Capture the cell that displays the provided text and extract its (X, Y) central coordinate. 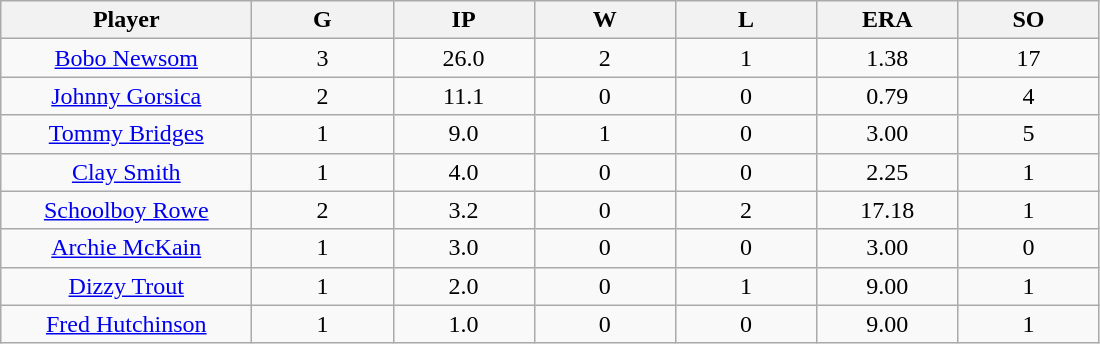
3.0 (464, 248)
9.0 (464, 134)
4.0 (464, 172)
2.25 (888, 172)
5 (1028, 134)
Bobo Newsom (126, 58)
1.0 (464, 324)
1.38 (888, 58)
Clay Smith (126, 172)
Fred Hutchinson (126, 324)
Johnny Gorsica (126, 96)
26.0 (464, 58)
3.2 (464, 210)
SO (1028, 20)
3 (322, 58)
17.18 (888, 210)
G (322, 20)
0.79 (888, 96)
2.0 (464, 286)
W (604, 20)
Archie McKain (126, 248)
4 (1028, 96)
17 (1028, 58)
Dizzy Trout (126, 286)
Tommy Bridges (126, 134)
Schoolboy Rowe (126, 210)
ERA (888, 20)
Player (126, 20)
11.1 (464, 96)
L (746, 20)
IP (464, 20)
